Return [X, Y] of the center of cell containing provided text 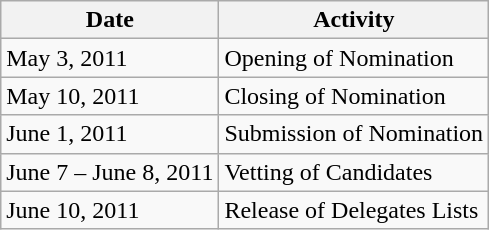
Closing of Nomination [354, 96]
Submission of Nomination [354, 134]
May 10, 2011 [110, 96]
Date [110, 20]
Activity [354, 20]
Release of Delegates Lists [354, 210]
Vetting of Candidates [354, 172]
May 3, 2011 [110, 58]
Opening of Nomination [354, 58]
June 1, 2011 [110, 134]
June 10, 2011 [110, 210]
June 7 – June 8, 2011 [110, 172]
